Scan for the cell matching the given text and deliver its (x, y) coordinate at center. 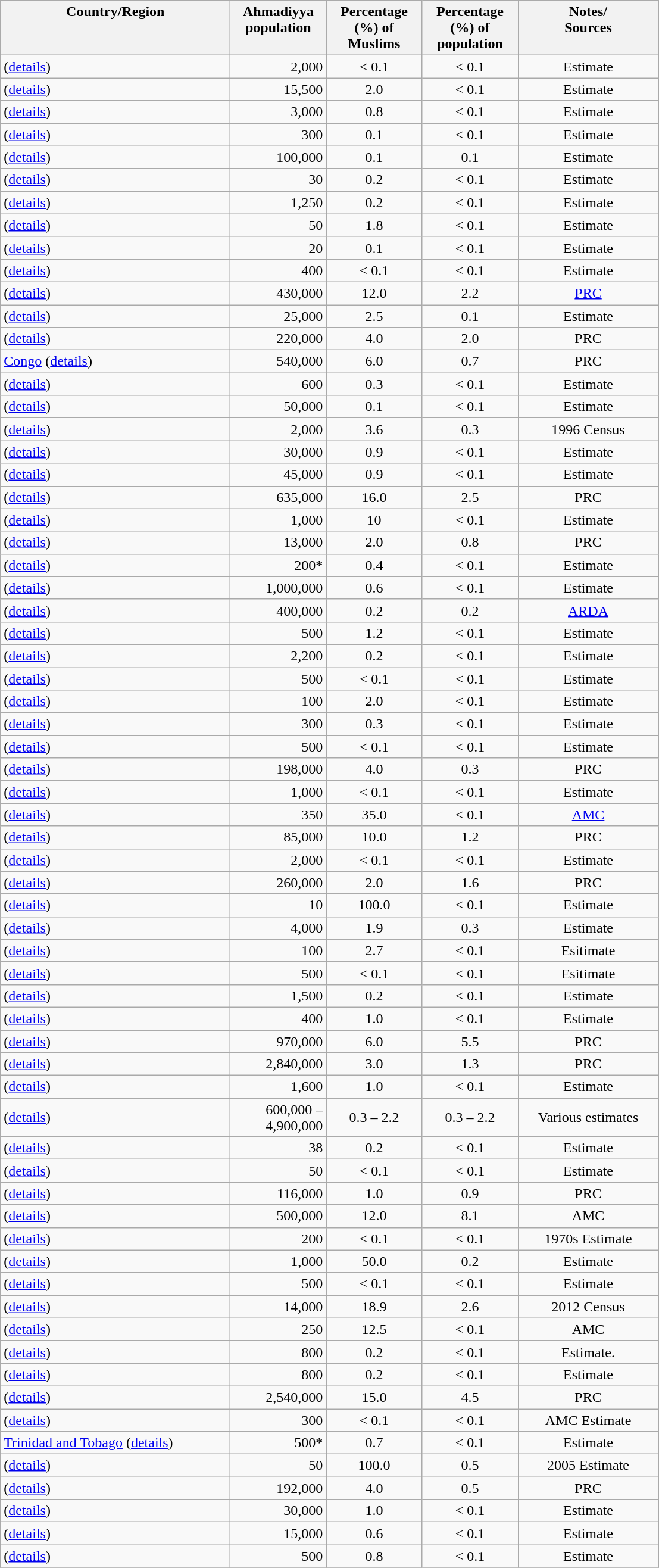
1,000,000 (279, 588)
4.5 (470, 1397)
2,840,000 (279, 1064)
600,000 – 4,900,000 (279, 1117)
8.1 (470, 1216)
Trinidad and Tobago (details) (115, 1443)
260,000 (279, 883)
250 (279, 1329)
1.3 (470, 1064)
14,000 (279, 1307)
16.0 (374, 497)
500,000 (279, 1216)
116,000 (279, 1193)
3.0 (374, 1064)
35.0 (374, 815)
30 (279, 180)
12.5 (374, 1329)
1970s Estimate (588, 1239)
50.0 (374, 1261)
3.6 (374, 429)
15.0 (374, 1397)
220,000 (279, 339)
0.4 (374, 565)
2.7 (374, 950)
1.6 (470, 883)
100,000 (279, 157)
15,500 (279, 89)
2005 Estimate (588, 1466)
Country/Region (115, 28)
50,000 (279, 407)
2.6 (470, 1307)
ARDA (588, 610)
Notes/Sources (588, 28)
20 (279, 248)
198,000 (279, 769)
430,000 (279, 293)
25,000 (279, 316)
38 (279, 1148)
600 (279, 384)
1996 Census (588, 429)
192,000 (279, 1488)
3,000 (279, 112)
Percentage (%) of Muslims (374, 28)
500* (279, 1443)
2,540,000 (279, 1397)
1,500 (279, 996)
4,000 (279, 928)
10.0 (374, 837)
45,000 (279, 475)
Estimate. (588, 1352)
1,250 (279, 202)
18.9 (374, 1307)
2,200 (279, 656)
2.2 (470, 293)
350 (279, 815)
1,600 (279, 1087)
Various estimates (588, 1117)
5.5 (470, 1042)
1.9 (374, 928)
85,000 (279, 837)
Congo (details) (115, 361)
200* (279, 565)
Ahmadiyya population (279, 28)
400,000 (279, 610)
970,000 (279, 1042)
AMC Estimate (588, 1420)
540,000 (279, 361)
13,000 (279, 543)
1.8 (374, 225)
Percentage (%) ofpopulation (470, 28)
635,000 (279, 497)
15,000 (279, 1533)
2012 Census (588, 1307)
200 (279, 1239)
